Provide the [x, y] coordinate of the cell's center where the given text is located.  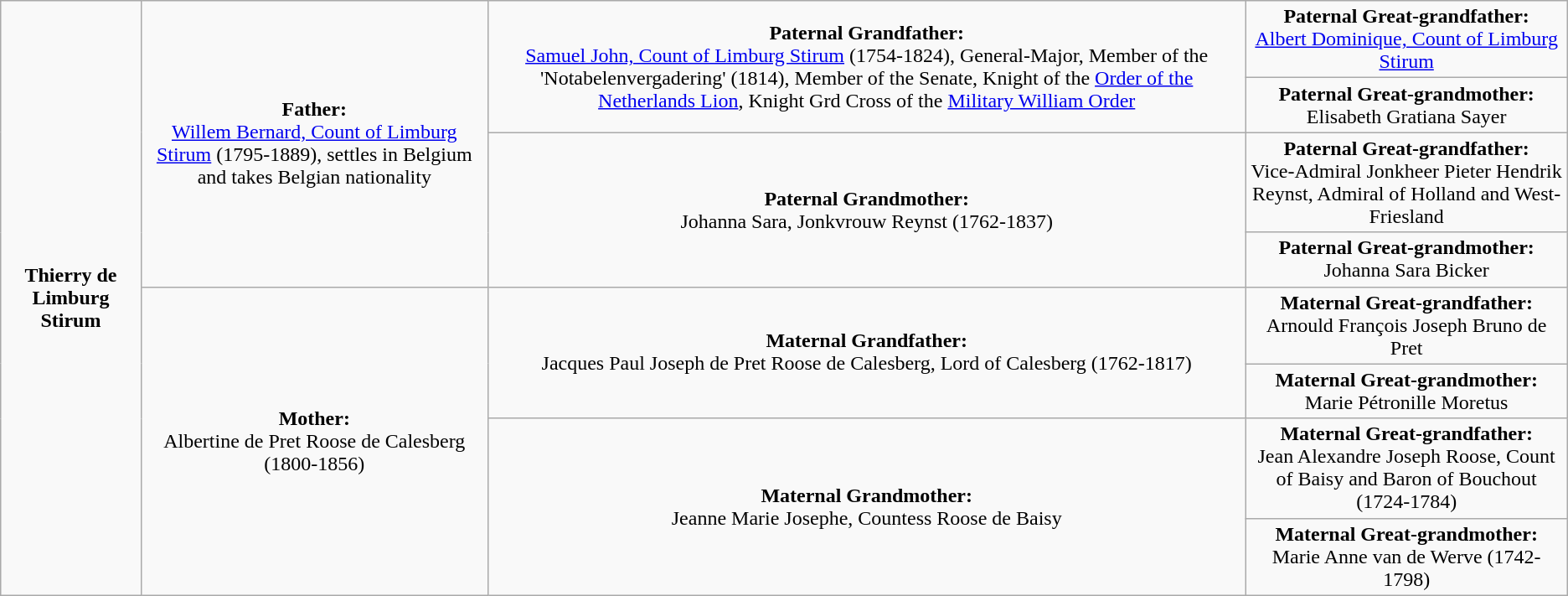
Paternal Great-grandfather:Albert Dominique, Count of Limburg Stirum [1406, 39]
Paternal Great-grandfather:Vice-Admiral Jonkheer Pieter Hendrik Reynst, Admiral of Holland and West-Friesland [1406, 183]
Maternal Grandfather:Jacques Paul Joseph de Pret Roose de Calesberg, Lord of Calesberg (1762-1817) [866, 352]
Maternal Great-grandmother:Marie Anne van de Werve (1742-1798) [1406, 557]
Father:Willem Bernard, Count of Limburg Stirum (1795-1889), settles in Belgium and takes Belgian nationality [314, 144]
Maternal Great-grandfather:Arnould François Joseph Bruno de Pret [1406, 325]
Paternal Grandmother:Johanna Sara, Jonkvrouw Reynst (1762-1837) [866, 210]
Paternal Great-grandmother:Elisabeth Gratiana Sayer [1406, 106]
Maternal Grandmother:Jeanne Marie Josephe, Countess Roose de Baisy [866, 506]
Maternal Great-grandfather:Jean Alexandre Joseph Roose, Count of Baisy and Baron of Bouchout (1724-1784) [1406, 468]
Maternal Great-grandmother:Marie Pétronille Moretus [1406, 391]
Mother:Albertine de Pret Roose de Calesberg (1800-1856) [314, 441]
Thierry de Limburg Stirum [70, 298]
Paternal Great-grandmother:Johanna Sara Bicker [1406, 260]
